Determine the (x, y) coordinate at the center of the cell enclosing the given text.  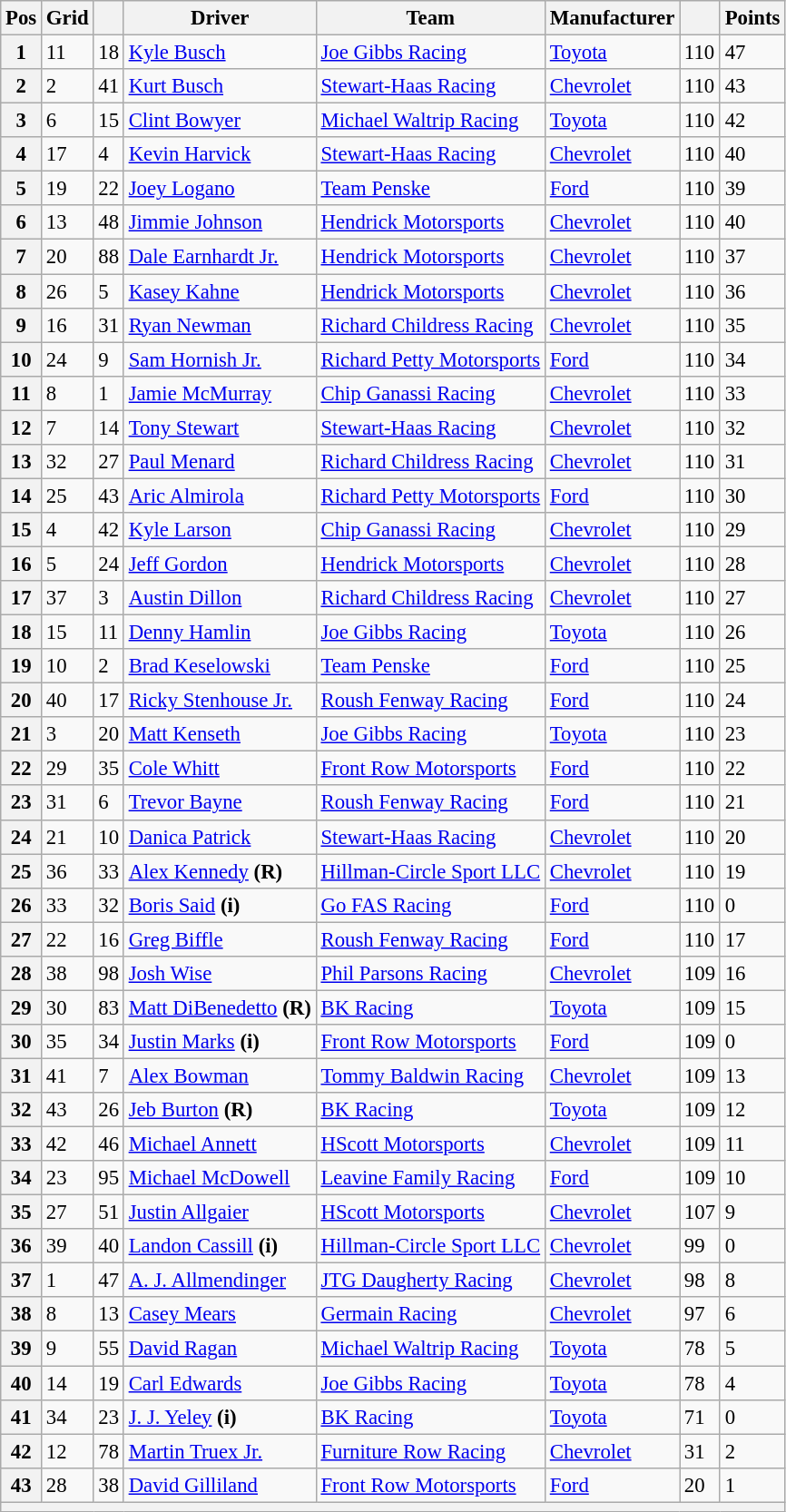
Driver (220, 18)
Landon Cassill (i) (220, 1246)
Kurt Busch (220, 86)
Greg Biffle (220, 939)
83 (109, 1007)
Denny Hamlin (220, 633)
JTG Daugherty Racing (430, 1281)
Furniture Row Racing (430, 1451)
Aric Almirola (220, 496)
Jimmie Johnson (220, 222)
Pos (22, 18)
Casey Mears (220, 1315)
Martin Truex Jr. (220, 1451)
Jeb Burton (R) (220, 1110)
Matt Kenseth (220, 734)
A. J. Allmendinger (220, 1281)
Dale Earnhardt Jr. (220, 257)
Phil Parsons Racing (430, 974)
Alex Kennedy (R) (220, 871)
Boris Said (i) (220, 905)
107 (701, 1213)
97 (701, 1315)
Ricky Stenhouse Jr. (220, 701)
Justin Allgaier (220, 1213)
Trevor Bayne (220, 803)
Michael McDowell (220, 1178)
Kevin Harvick (220, 154)
Team (430, 18)
Danica Patrick (220, 837)
Justin Marks (i) (220, 1042)
51 (109, 1213)
Manufacturer (612, 18)
55 (109, 1349)
Kasey Kahne (220, 291)
Leavine Family Racing (430, 1178)
Clint Bowyer (220, 121)
Kyle Larson (220, 530)
71 (701, 1417)
88 (109, 257)
Germain Racing (430, 1315)
Jamie McMurray (220, 393)
Jeff Gordon (220, 564)
Go FAS Racing (430, 905)
Tony Stewart (220, 427)
Alex Bowman (220, 1075)
David Gilliland (220, 1485)
Grid (67, 18)
46 (109, 1144)
Tommy Baldwin Racing (430, 1075)
Matt DiBenedetto (R) (220, 1007)
99 (701, 1246)
Kyle Busch (220, 53)
Austin Dillon (220, 598)
Ryan Newman (220, 325)
Sam Hornish Jr. (220, 359)
48 (109, 222)
Joey Logano (220, 189)
95 (109, 1178)
Cole Whitt (220, 769)
Paul Menard (220, 462)
Carl Edwards (220, 1383)
J. J. Yeley (i) (220, 1417)
Brad Keselowski (220, 666)
Josh Wise (220, 974)
David Ragan (220, 1349)
Michael Annett (220, 1144)
Points (752, 18)
